Provide the (x, y) coordinate of the cell's center where the given text is located.  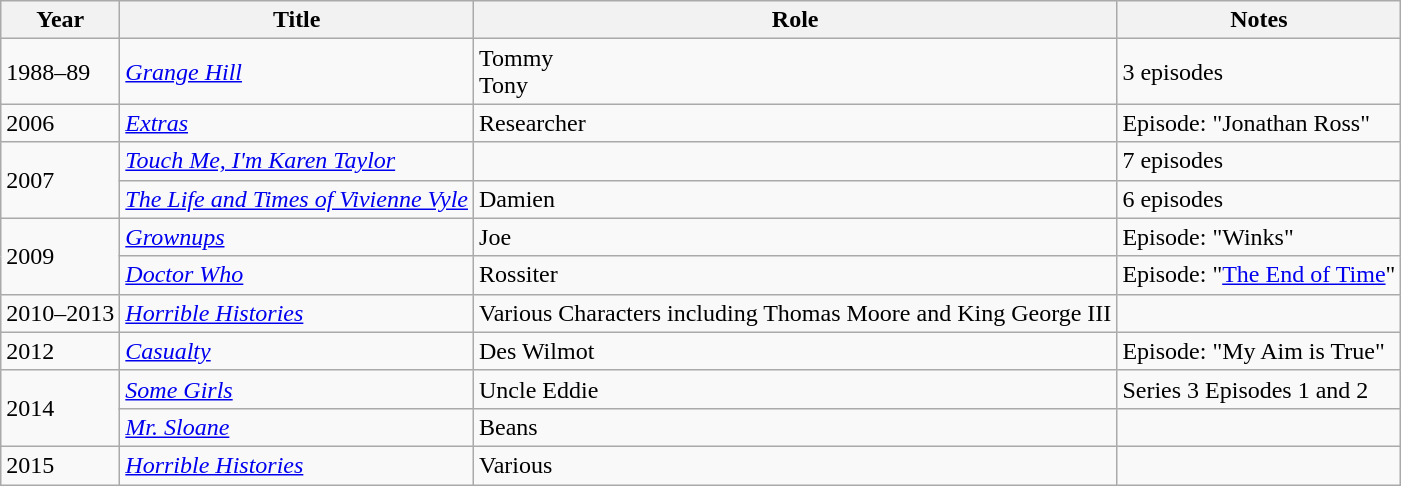
Episode: "Winks" (1259, 237)
Title (297, 20)
Casualty (297, 351)
Doctor Who (297, 275)
2010–2013 (60, 313)
2009 (60, 256)
Mr. Sloane (297, 427)
1988–89 (60, 72)
Episode: "The End of Time" (1259, 275)
Rossiter (796, 275)
TommyTony (796, 72)
Various (796, 465)
3 episodes (1259, 72)
Various Characters including Thomas Moore and King George III (796, 313)
Touch Me, I'm Karen Taylor (297, 161)
Des Wilmot (796, 351)
Role (796, 20)
Uncle Eddie (796, 389)
Researcher (796, 123)
Series 3 Episodes 1 and 2 (1259, 389)
2014 (60, 408)
Grange Hill (297, 72)
7 episodes (1259, 161)
6 episodes (1259, 199)
The Life and Times of Vivienne Vyle (297, 199)
Grownups (297, 237)
Extras (297, 123)
Notes (1259, 20)
2012 (60, 351)
Damien (796, 199)
Episode: "My Aim is True" (1259, 351)
Year (60, 20)
Joe (796, 237)
Episode: "Jonathan Ross" (1259, 123)
2015 (60, 465)
Some Girls (297, 389)
2007 (60, 180)
2006 (60, 123)
Beans (796, 427)
